Find where the given text appears and provide that cell's center as (x, y) coordinate. 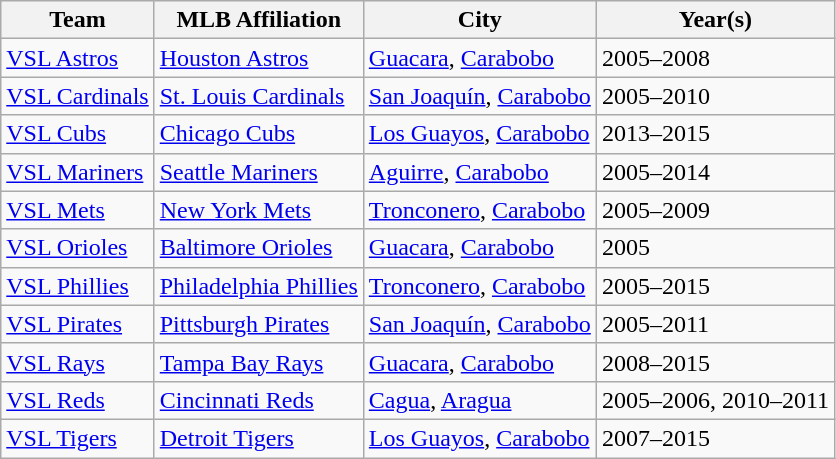
Year(s) (715, 20)
VSL Astros (78, 58)
Cagua, Aragua (480, 400)
Cincinnati Reds (258, 400)
Pittsburgh Pirates (258, 324)
VSL Pirates (78, 324)
2005–2009 (715, 210)
Seattle Mariners (258, 172)
2005–2010 (715, 96)
2005–2008 (715, 58)
City (480, 20)
St. Louis Cardinals (258, 96)
Chicago Cubs (258, 134)
2005–2015 (715, 286)
Tampa Bay Rays (258, 362)
VSL Mets (78, 210)
2013–2015 (715, 134)
2007–2015 (715, 438)
2008–2015 (715, 362)
Baltimore Orioles (258, 248)
2005–2006, 2010–2011 (715, 400)
MLB Affiliation (258, 20)
Philadelphia Phillies (258, 286)
VSL Cubs (78, 134)
New York Mets (258, 210)
2005–2011 (715, 324)
2005–2014 (715, 172)
Houston Astros (258, 58)
VSL Tigers (78, 438)
Detroit Tigers (258, 438)
Team (78, 20)
VSL Phillies (78, 286)
VSL Cardinals (78, 96)
VSL Rays (78, 362)
VSL Reds (78, 400)
Aguirre, Carabobo (480, 172)
2005 (715, 248)
VSL Mariners (78, 172)
VSL Orioles (78, 248)
